Return (X, Y) of the center of cell containing provided text 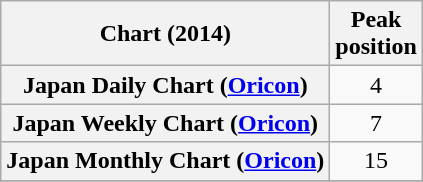
15 (376, 161)
7 (376, 123)
Japan Weekly Chart (Oricon) (166, 123)
Japan Monthly Chart (Oricon) (166, 161)
Peakposition (376, 34)
Japan Daily Chart (Oricon) (166, 85)
Chart (2014) (166, 34)
4 (376, 85)
